Identify which cell holds the provided text, then report its [x, y] central coordinate. 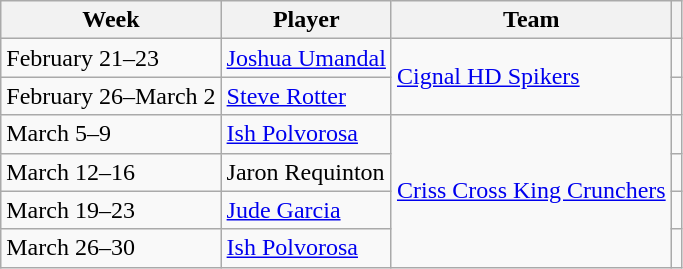
Jaron Requinton [306, 172]
February 21–23 [111, 58]
Player [306, 20]
February 26–March 2 [111, 96]
March 5–9 [111, 134]
Joshua Umandal [306, 58]
Team [531, 20]
March 26–30 [111, 248]
March 12–16 [111, 172]
Cignal HD Spikers [531, 77]
Steve Rotter [306, 96]
Week [111, 20]
Jude Garcia [306, 210]
Criss Cross King Crunchers [531, 191]
March 19–23 [111, 210]
